Provide the (x, y) coordinate of the cell's center where the given text is located.  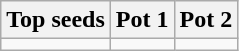
Pot 2 (206, 20)
Pot 1 (142, 20)
Top seeds (56, 20)
